From the cell containing the given text, extract its center point as [X, Y] coordinate. 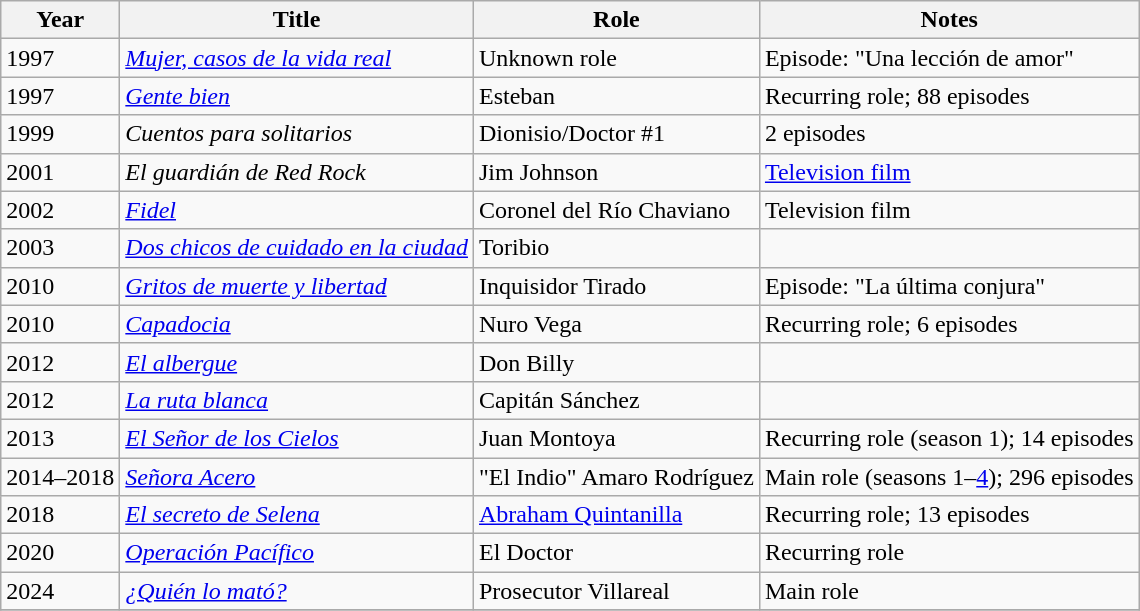
¿Quién lo mató? [297, 591]
El secreto de Selena [297, 515]
Abraham Quintanilla [616, 515]
2 episodes [949, 134]
Fidel [297, 210]
Señora Acero [297, 477]
2013 [60, 438]
2018 [60, 515]
2002 [60, 210]
El Señor de los Cielos [297, 438]
2001 [60, 172]
Inquisidor Tirado [616, 286]
Notes [949, 20]
Dos chicos de cuidado en la ciudad [297, 248]
"El Indio" Amaro Rodríguez [616, 477]
Jim Johnson [616, 172]
2003 [60, 248]
Cuentos para solitarios [297, 134]
2024 [60, 591]
Recurring role [949, 553]
Recurring role; 6 episodes [949, 324]
Mujer, casos de la vida real [297, 58]
2020 [60, 553]
Nuro Vega [616, 324]
Recurring role; 13 episodes [949, 515]
Title [297, 20]
Don Billy [616, 362]
Dionisio/Doctor #1 [616, 134]
Esteban [616, 96]
Episode: "Una lección de amor" [949, 58]
Capadocia [297, 324]
El guardián de Red Rock [297, 172]
Capitán Sánchez [616, 400]
Juan Montoya [616, 438]
Year [60, 20]
Episode: "La última conjura" [949, 286]
Unknown role [616, 58]
Gritos de muerte y libertad [297, 286]
Prosecutor Villareal [616, 591]
Operación Pacífico [297, 553]
Recurring role (season 1); 14 episodes [949, 438]
Main role [949, 591]
La ruta blanca [297, 400]
Main role (seasons 1–4); 296 episodes [949, 477]
2014–2018 [60, 477]
Coronel del Río Chaviano [616, 210]
El albergue [297, 362]
Toribio [616, 248]
1999 [60, 134]
Gente bien [297, 96]
Recurring role; 88 episodes [949, 96]
El Doctor [616, 553]
Role [616, 20]
